Determine the [x, y] coordinate at the center of the cell enclosing the given text.  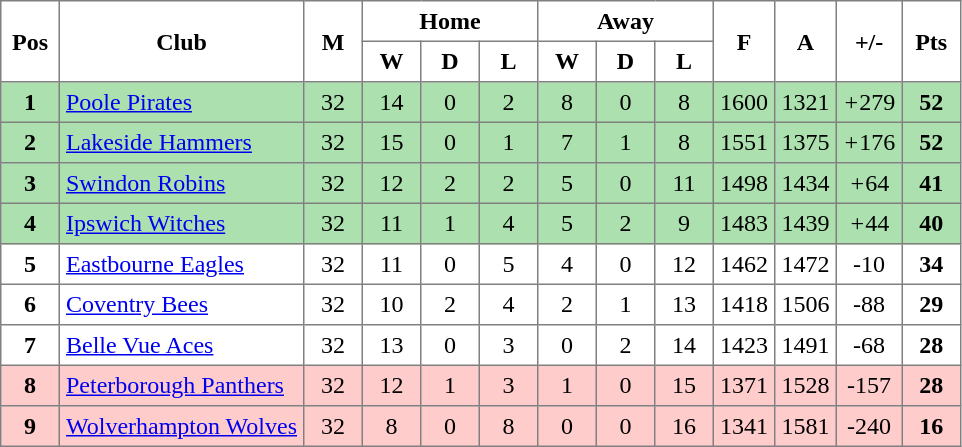
Wolverhampton Wolves [181, 426]
1371 [744, 385]
Poole Pirates [181, 102]
1341 [744, 426]
+64 [869, 183]
Eastbourne Eagles [181, 264]
Lakeside Hammers [181, 142]
-240 [869, 426]
1434 [806, 183]
1472 [806, 264]
1483 [744, 223]
40 [931, 223]
+279 [869, 102]
1375 [806, 142]
+44 [869, 223]
Peterborough Panthers [181, 385]
Pts [931, 42]
1439 [806, 223]
6 [30, 304]
29 [931, 304]
1462 [744, 264]
-10 [869, 264]
1506 [806, 304]
Pos [30, 42]
Club [181, 42]
M [333, 42]
1581 [806, 426]
1423 [744, 345]
+/- [869, 42]
1321 [806, 102]
-157 [869, 385]
41 [931, 183]
Away [626, 21]
1491 [806, 345]
34 [931, 264]
Ipswich Witches [181, 223]
Home [450, 21]
10 [391, 304]
1551 [744, 142]
+176 [869, 142]
-88 [869, 304]
1600 [744, 102]
1528 [806, 385]
1418 [744, 304]
Coventry Bees [181, 304]
F [744, 42]
Swindon Robins [181, 183]
1498 [744, 183]
Belle Vue Aces [181, 345]
-68 [869, 345]
A [806, 42]
